Pinpoint the cell where the given text exists, returning its [x, y] midpoint coordinate. 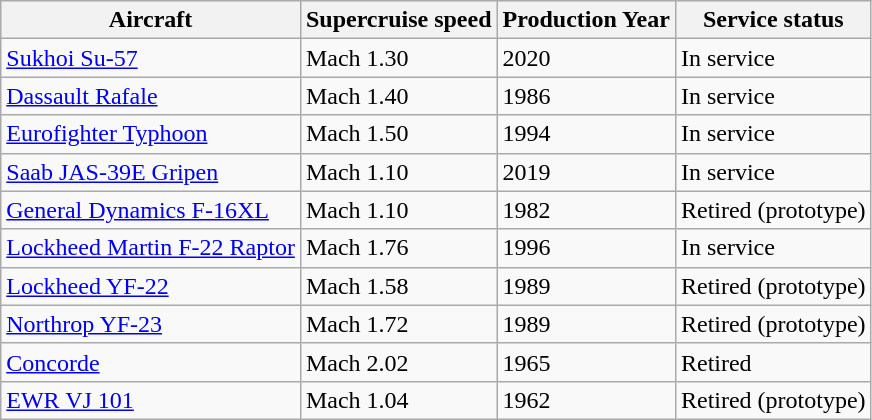
2020 [586, 58]
Mach 1.40 [398, 96]
Eurofighter Typhoon [151, 134]
Dassault Rafale [151, 96]
Supercruise speed [398, 20]
2019 [586, 172]
Mach 1.76 [398, 248]
Lockheed Martin F-22 Raptor [151, 248]
1965 [586, 362]
Mach 1.04 [398, 400]
1982 [586, 210]
Sukhoi Su-57 [151, 58]
Service status [773, 20]
1962 [586, 400]
1986 [586, 96]
Saab JAS-39E Gripen [151, 172]
Retired [773, 362]
1996 [586, 248]
Mach 1.58 [398, 286]
Mach 1.72 [398, 324]
General Dynamics F-16XL [151, 210]
Mach 1.50 [398, 134]
EWR VJ 101 [151, 400]
Production Year [586, 20]
Mach 1.30 [398, 58]
1994 [586, 134]
Northrop YF-23 [151, 324]
Lockheed YF-22 [151, 286]
Mach 2.02 [398, 362]
Aircraft [151, 20]
Concorde [151, 362]
